Return the (X, Y) coordinate for the center point of the cell that contains the specified text.  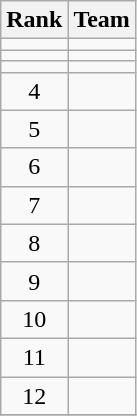
12 (34, 395)
4 (34, 91)
9 (34, 281)
10 (34, 319)
7 (34, 205)
5 (34, 129)
6 (34, 167)
8 (34, 243)
Team (102, 20)
Rank (34, 20)
11 (34, 357)
